Locate the cell with the specified text and output its [x, y] center coordinate. 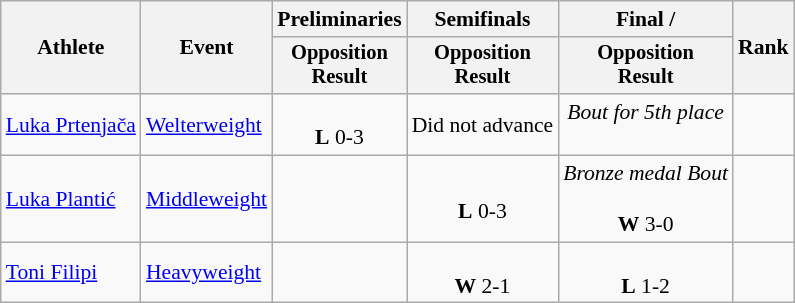
L 1-2 [646, 272]
Bronze medal BoutW 3-0 [646, 200]
Welterweight [206, 124]
Rank [764, 48]
Final / [646, 19]
W 2-1 [483, 272]
Luka Plantić [71, 200]
Event [206, 48]
Preliminaries [339, 19]
Toni Filipi [71, 272]
Semifinals [483, 19]
Bout for 5th place [646, 124]
Luka Prtenjača [71, 124]
Did not advance [483, 124]
Heavyweight [206, 272]
Athlete [71, 48]
Middleweight [206, 200]
